Provide the (X, Y) coordinate of the cell's center where the given text is located.  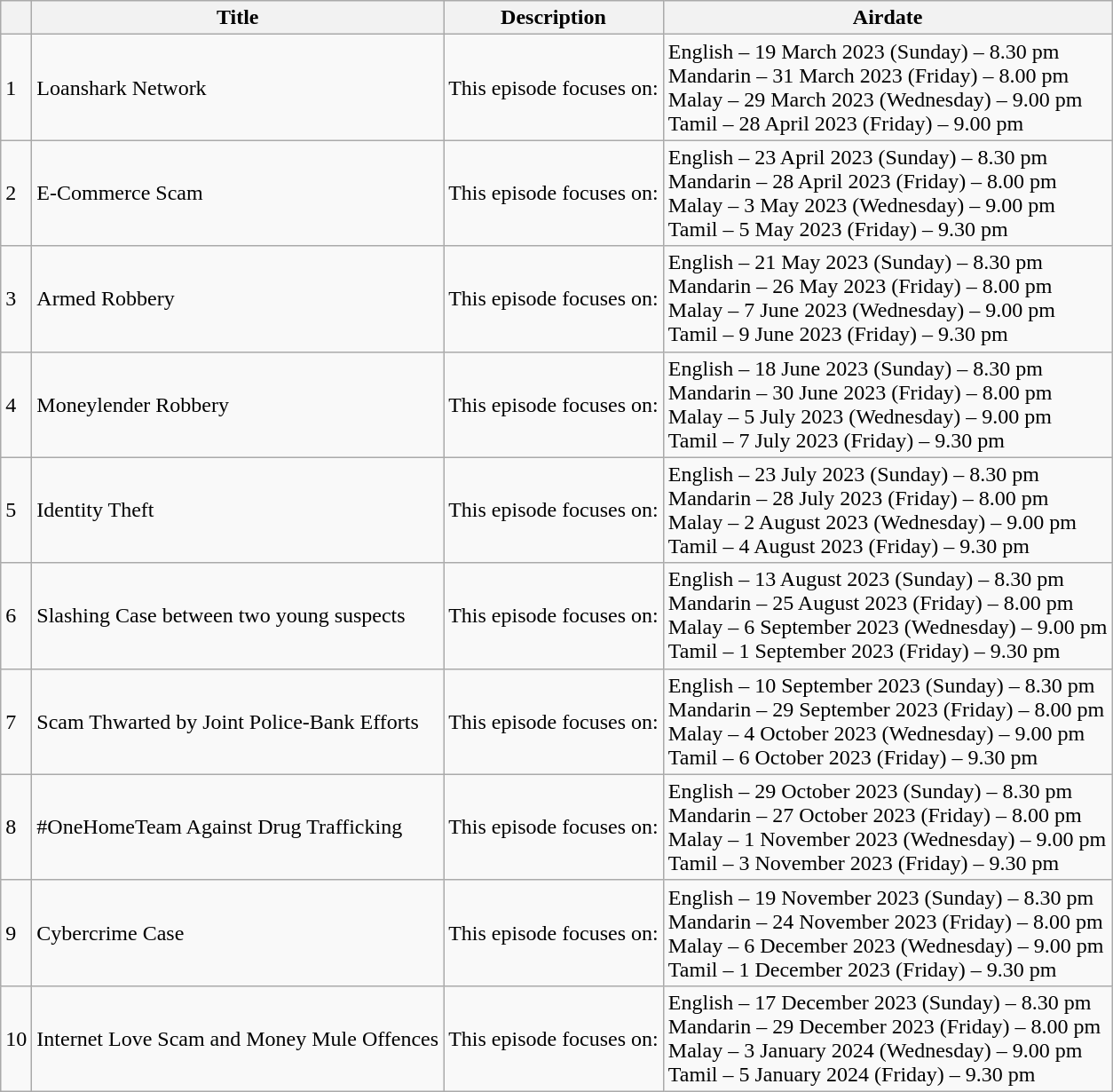
4 (16, 405)
9 (16, 932)
Airdate (888, 18)
Description (554, 18)
#OneHomeTeam Against Drug Trafficking (238, 827)
Cybercrime Case (238, 932)
Armed Robbery (238, 298)
Loanshark Network (238, 87)
7 (16, 721)
8 (16, 827)
Title (238, 18)
E-Commerce Scam (238, 194)
Scam Thwarted by Joint Police-Bank Efforts (238, 721)
6 (16, 616)
2 (16, 194)
1 (16, 87)
10 (16, 1039)
Identity Theft (238, 510)
3 (16, 298)
Internet Love Scam and Money Mule Offences (238, 1039)
Moneylender Robbery (238, 405)
Slashing Case between two young suspects (238, 616)
5 (16, 510)
